Identify which cell holds the provided text, then report its (x, y) central coordinate. 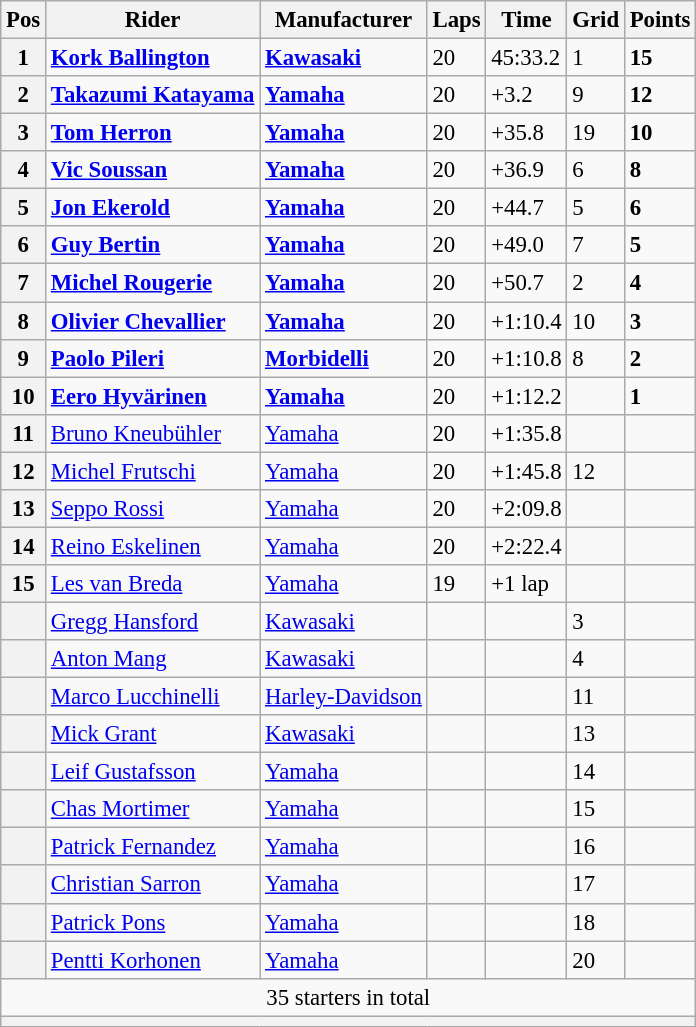
Grid (596, 20)
45:33.2 (526, 58)
Marco Lucchinelli (153, 697)
Bruno Kneubühler (153, 433)
+2:09.8 (526, 509)
+1:10.8 (526, 358)
+1:10.4 (526, 321)
Anton Mang (153, 659)
Takazumi Katayama (153, 95)
+35.8 (526, 133)
Michel Rougerie (153, 283)
+50.7 (526, 283)
Les van Breda (153, 584)
Tom Herron (153, 133)
Pentti Korhonen (153, 960)
Morbidelli (344, 358)
+1:12.2 (526, 396)
17 (596, 885)
+3.2 (526, 95)
Reino Eskelinen (153, 546)
Kork Ballington (153, 58)
+1:35.8 (526, 433)
Eero Hyvärinen (153, 396)
Guy Bertin (153, 245)
Laps (456, 20)
Rider (153, 20)
Vic Soussan (153, 170)
Harley-Davidson (344, 697)
+44.7 (526, 208)
18 (596, 922)
+36.9 (526, 170)
+2:22.4 (526, 546)
Patrick Fernandez (153, 847)
+1 lap (526, 584)
Leif Gustafsson (153, 772)
Gregg Hansford (153, 621)
+49.0 (526, 245)
Michel Frutschi (153, 471)
+1:45.8 (526, 471)
Seppo Rossi (153, 509)
Olivier Chevallier (153, 321)
35 starters in total (348, 997)
Points (660, 20)
Manufacturer (344, 20)
Time (526, 20)
Paolo Pileri (153, 358)
Pos (24, 20)
Christian Sarron (153, 885)
Mick Grant (153, 734)
Chas Mortimer (153, 809)
Patrick Pons (153, 922)
Jon Ekerold (153, 208)
16 (596, 847)
